Identify which cell holds the provided text, then report its (x, y) central coordinate. 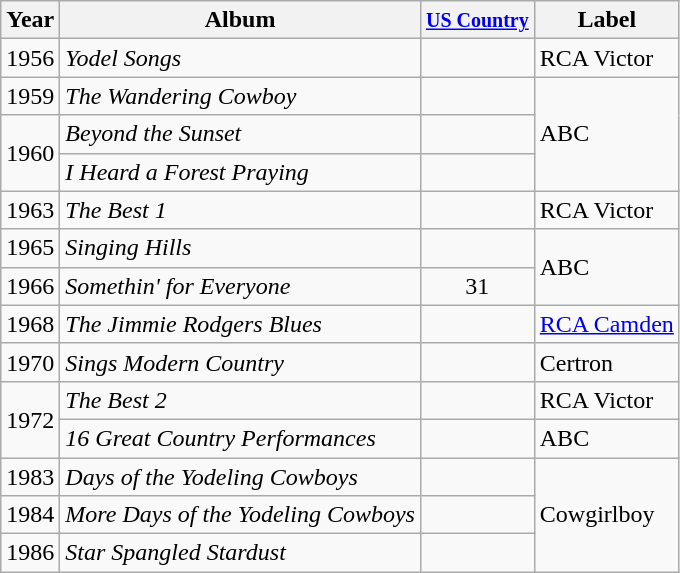
1970 (30, 362)
RCA Camden (606, 324)
1960 (30, 153)
Sings Modern Country (240, 362)
16 Great Country Performances (240, 438)
Star Spangled Stardust (240, 553)
1956 (30, 58)
1983 (30, 477)
Cowgirlboy (606, 515)
Certron (606, 362)
Yodel Songs (240, 58)
31 (477, 286)
Days of the Yodeling Cowboys (240, 477)
1968 (30, 324)
The Wandering Cowboy (240, 96)
US Country (477, 20)
Year (30, 20)
Album (240, 20)
I Heard a Forest Praying (240, 172)
Beyond the Sunset (240, 134)
1959 (30, 96)
1984 (30, 515)
The Jimmie Rodgers Blues (240, 324)
Singing Hills (240, 248)
More Days of the Yodeling Cowboys (240, 515)
1972 (30, 419)
1963 (30, 210)
Somethin' for Everyone (240, 286)
The Best 1 (240, 210)
1965 (30, 248)
The Best 2 (240, 400)
1966 (30, 286)
Label (606, 20)
1986 (30, 553)
